Determine the (X, Y) coordinate at the center of the cell enclosing the given text.  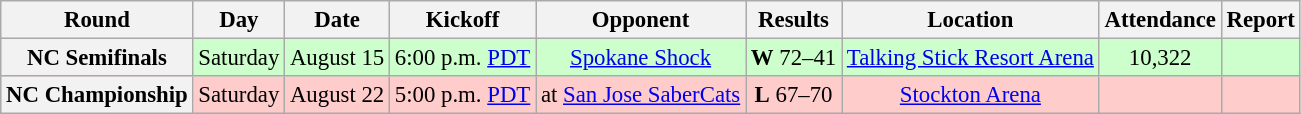
August 22 (338, 95)
6:00 p.m. PDT (463, 58)
W 72–41 (794, 58)
10,322 (1160, 58)
Spokane Shock (641, 58)
Location (971, 20)
Date (338, 20)
L 67–70 (794, 95)
Report (1260, 20)
at San Jose SaberCats (641, 95)
Results (794, 20)
August 15 (338, 58)
Day (239, 20)
Talking Stick Resort Arena (971, 58)
NC Championship (97, 95)
Opponent (641, 20)
Round (97, 20)
5:00 p.m. PDT (463, 95)
NC Semifinals (97, 58)
Attendance (1160, 20)
Kickoff (463, 20)
Stockton Arena (971, 95)
